Return the [X, Y] coordinate for the center point of the cell that contains the specified text.  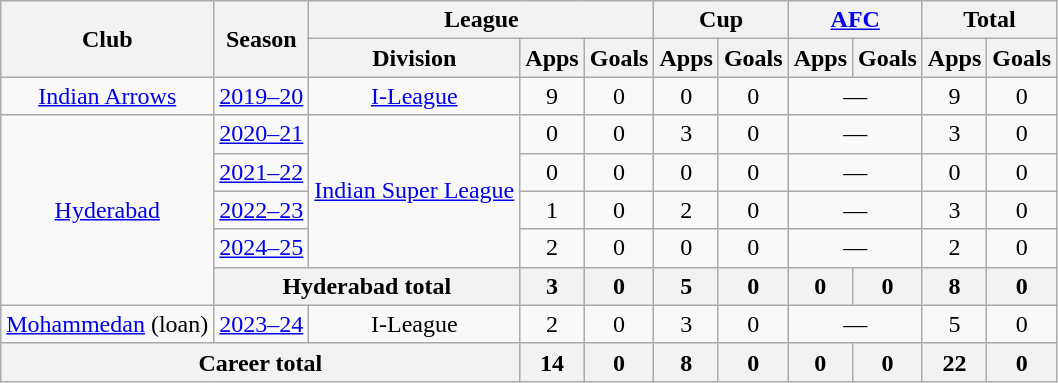
22 [954, 362]
AFC [855, 20]
Cup [721, 20]
2023–24 [262, 324]
Total [989, 20]
Hyderabad total [367, 286]
Hyderabad [108, 210]
1 [552, 210]
Division [414, 58]
14 [552, 362]
2020–21 [262, 134]
Indian Arrows [108, 96]
Mohammedan (loan) [108, 324]
Indian Super League [414, 191]
2019–20 [262, 96]
League [482, 20]
2022–23 [262, 210]
Season [262, 39]
2021–22 [262, 172]
Club [108, 39]
Career total [260, 362]
2024–25 [262, 248]
